Determine the (x, y) coordinate at the center of the cell enclosing the given text.  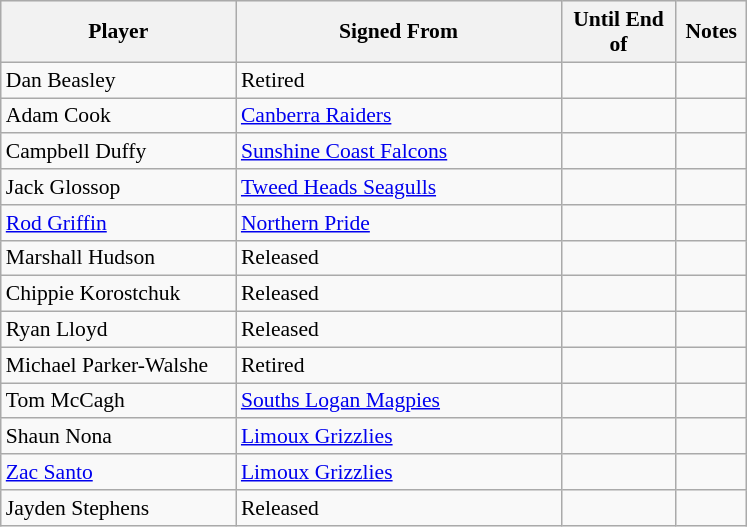
Jack Glossop (118, 187)
Jayden Stephens (118, 508)
Northern Pride (398, 223)
Chippie Korostchuk (118, 294)
Campbell Duffy (118, 152)
Marshall Hudson (118, 258)
Zac Santo (118, 472)
Rod Griffin (118, 223)
Michael Parker-Walshe (118, 365)
Notes (711, 32)
Until End of (618, 32)
Adam Cook (118, 116)
Tweed Heads Seagulls (398, 187)
Tom McCagh (118, 401)
Player (118, 32)
Souths Logan Magpies (398, 401)
Signed From (398, 32)
Dan Beasley (118, 80)
Canberra Raiders (398, 116)
Sunshine Coast Falcons (398, 152)
Shaun Nona (118, 437)
Ryan Lloyd (118, 330)
